From the cell containing the given text, extract its center point as [X, Y] coordinate. 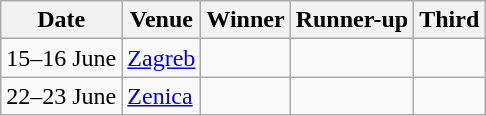
Zenica [162, 96]
Zagreb [162, 58]
Runner-up [352, 20]
Winner [246, 20]
Third [450, 20]
Venue [162, 20]
Date [62, 20]
15–16 June [62, 58]
22–23 June [62, 96]
